Find where the given text appears and provide that cell's center as [X, Y] coordinate. 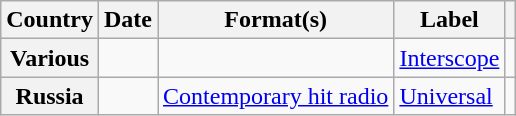
Contemporary hit radio [276, 96]
Interscope [450, 58]
Country [50, 20]
Date [128, 20]
Various [50, 58]
Format(s) [276, 20]
Russia [50, 96]
Universal [450, 96]
Label [450, 20]
